Provide the [X, Y] coordinate of the cell's center where the given text is located.  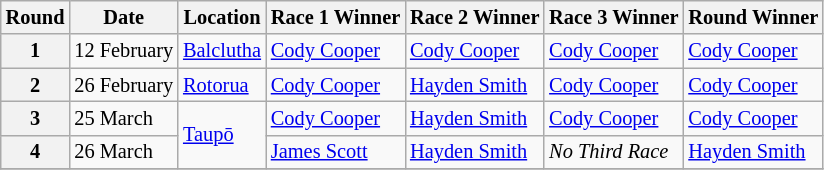
1 [36, 51]
26 February [124, 85]
Location [222, 17]
James Scott [336, 152]
Taupō [222, 134]
12 February [124, 51]
Rotorua [222, 85]
3 [36, 118]
Race 3 Winner [614, 17]
25 March [124, 118]
Race 2 Winner [474, 17]
Round Winner [753, 17]
26 March [124, 152]
2 [36, 85]
Race 1 Winner [336, 17]
No Third Race [614, 152]
Date [124, 17]
Balclutha [222, 51]
Round [36, 17]
4 [36, 152]
